Extract the [x, y] coordinate from the center of the cell holding the provided text.  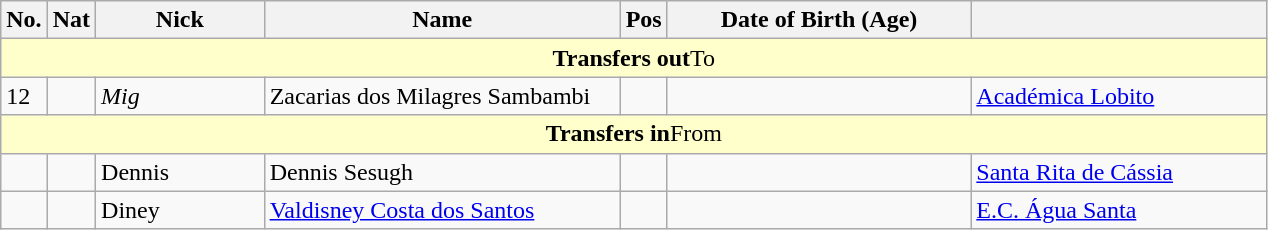
Santa Rita de Cássia [1119, 172]
Date of Birth (Age) [819, 20]
Transfers outTo [634, 58]
Académica Lobito [1119, 96]
Dennis Sesugh [442, 172]
Nat [71, 20]
Nick [180, 20]
No. [24, 20]
Dennis [180, 172]
Name [442, 20]
12 [24, 96]
E.C. Água Santa [1119, 210]
Mig [180, 96]
Pos [644, 20]
Transfers inFrom [634, 134]
Diney [180, 210]
Zacarias dos Milagres Sambambi [442, 96]
Valdisney Costa dos Santos [442, 210]
